Provide the [X, Y] coordinate of the cell's center where the given text is located.  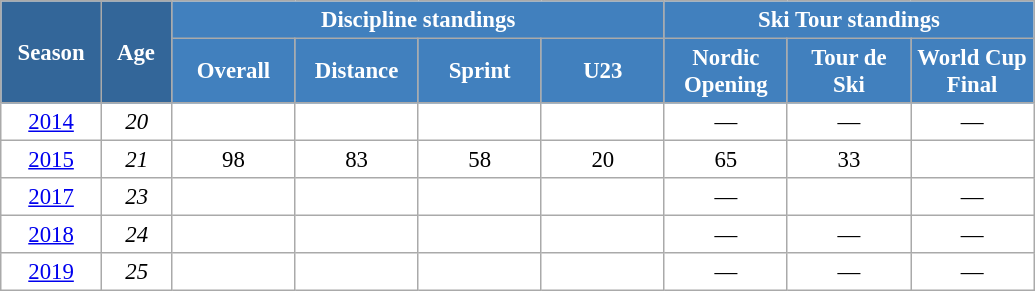
NordicOpening [726, 72]
23 [136, 197]
Overall [234, 72]
Sprint [480, 72]
58 [480, 160]
24 [136, 235]
Season [52, 52]
83 [356, 160]
U23 [602, 72]
Distance [356, 72]
Ski Tour standings [848, 20]
2014 [52, 122]
World CupFinal [972, 72]
Discipline standings [418, 20]
98 [234, 160]
33 [848, 160]
Age [136, 52]
2015 [52, 160]
Tour deSki [848, 72]
65 [726, 160]
2017 [52, 197]
21 [136, 160]
2018 [52, 235]
